For the text-containing cell, return its midpoint in (X, Y) coordinate format. 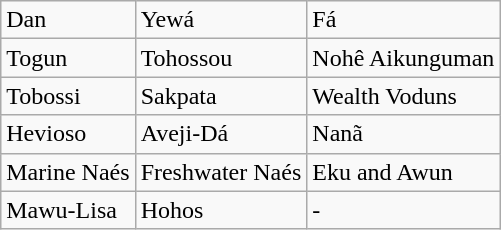
Freshwater Naés (221, 172)
Wealth Voduns (404, 96)
Nohê Aikunguman (404, 58)
Hohos (221, 210)
Tohossou (221, 58)
Yewá (221, 20)
Tobossi (68, 96)
Mawu-Lisa (68, 210)
Sakpata (221, 96)
Aveji-Dá (221, 134)
- (404, 210)
Eku and Awun (404, 172)
Togun (68, 58)
Fá (404, 20)
Marine Naés (68, 172)
Dan (68, 20)
Hevioso (68, 134)
Nanã (404, 134)
